Find where the given text appears and provide that cell's center as [x, y] coordinate. 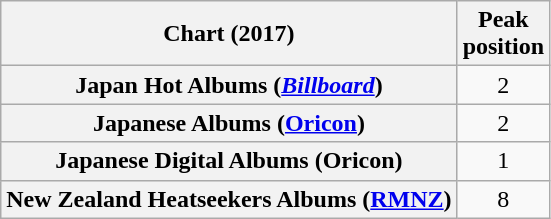
Japan Hot Albums (Billboard) [229, 85]
Japanese Albums (Oricon) [229, 123]
Chart (2017) [229, 34]
1 [503, 161]
Japanese Digital Albums (Oricon) [229, 161]
Peakposition [503, 34]
New Zealand Heatseekers Albums (RMNZ) [229, 199]
8 [503, 199]
